Return (X, Y) of the center of cell containing provided text 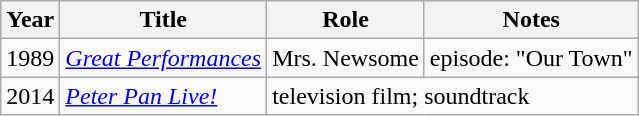
Title (164, 20)
Year (30, 20)
Role (346, 20)
Peter Pan Live! (164, 96)
television film; soundtrack (453, 96)
1989 (30, 58)
Great Performances (164, 58)
2014 (30, 96)
Notes (531, 20)
Mrs. Newsome (346, 58)
episode: "Our Town" (531, 58)
